Extract the [x, y] coordinate from the center of the cell holding the provided text.  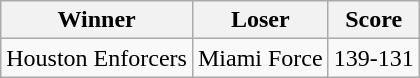
Houston Enforcers [97, 58]
Loser [260, 20]
Score [374, 20]
Miami Force [260, 58]
139-131 [374, 58]
Winner [97, 20]
